Output the (X, Y) coordinate of the center of the cell containing the given text.  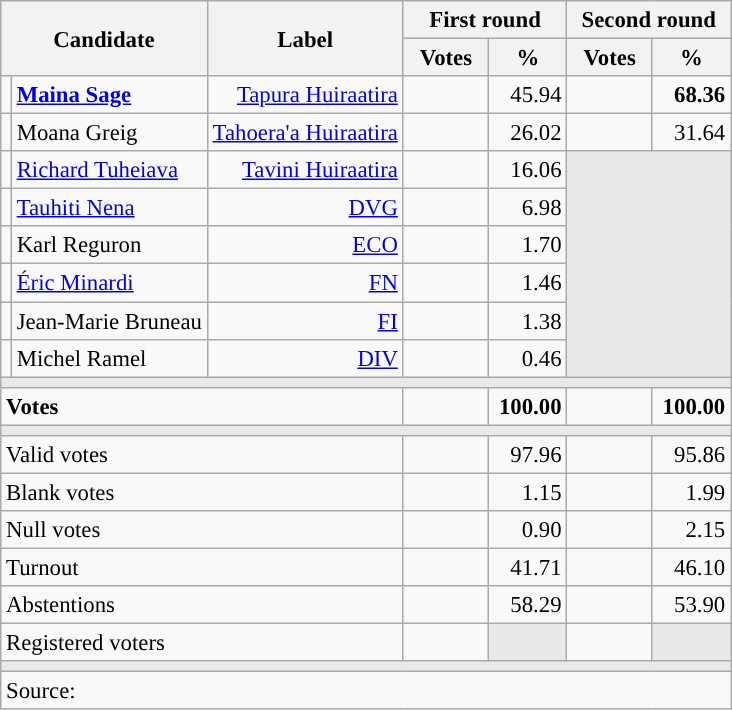
1.70 (528, 245)
26.02 (528, 133)
0.90 (528, 530)
0.46 (528, 358)
Registered voters (202, 643)
1.15 (528, 492)
Tavini Huiraatira (305, 170)
58.29 (528, 605)
DIV (305, 358)
Abstentions (202, 605)
Turnout (202, 567)
31.64 (691, 133)
Tauhiti Nena (109, 208)
ECO (305, 245)
46.10 (691, 567)
First round (485, 20)
Valid votes (202, 455)
Source: (366, 691)
Michel Ramel (109, 358)
Tahoera'a Huiraatira (305, 133)
97.96 (528, 455)
Richard Tuheiava (109, 170)
1.99 (691, 492)
6.98 (528, 208)
Moana Greig (109, 133)
Éric Minardi (109, 283)
16.06 (528, 170)
2.15 (691, 530)
Null votes (202, 530)
FN (305, 283)
Candidate (104, 38)
Tapura Huiraatira (305, 95)
Second round (649, 20)
Karl Reguron (109, 245)
1.46 (528, 283)
Blank votes (202, 492)
DVG (305, 208)
Jean-Marie Bruneau (109, 321)
45.94 (528, 95)
53.90 (691, 605)
68.36 (691, 95)
41.71 (528, 567)
FI (305, 321)
Label (305, 38)
1.38 (528, 321)
95.86 (691, 455)
Maina Sage (109, 95)
